Identify which cell holds the provided text, then report its [x, y] central coordinate. 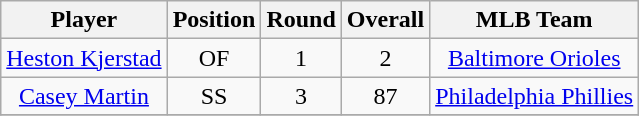
Philadelphia Phillies [534, 96]
3 [301, 96]
87 [385, 96]
Baltimore Orioles [534, 58]
Casey Martin [84, 96]
Heston Kjerstad [84, 58]
Round [301, 20]
Player [84, 20]
1 [301, 58]
Overall [385, 20]
2 [385, 58]
MLB Team [534, 20]
Position [214, 20]
SS [214, 96]
OF [214, 58]
